Locate the cell with the specified text and output its (x, y) center coordinate. 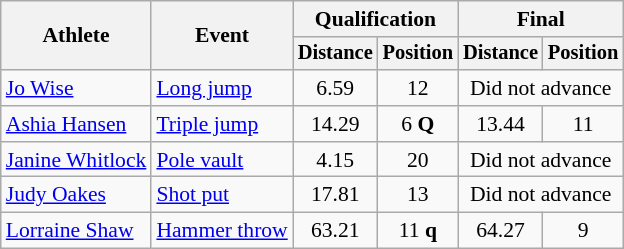
4.15 (336, 160)
Triple jump (222, 124)
Ashia Hansen (76, 124)
Judy Oakes (76, 195)
9 (583, 231)
13 (418, 195)
6 Q (418, 124)
64.27 (500, 231)
13.44 (500, 124)
14.29 (336, 124)
Pole vault (222, 160)
Janine Whitlock (76, 160)
Shot put (222, 195)
Event (222, 36)
20 (418, 160)
Hammer throw (222, 231)
17.81 (336, 195)
Qualification (376, 19)
6.59 (336, 88)
Athlete (76, 36)
12 (418, 88)
63.21 (336, 231)
Final (540, 19)
Lorraine Shaw (76, 231)
11 (583, 124)
11 q (418, 231)
Long jump (222, 88)
Jo Wise (76, 88)
